Determine the (X, Y) coordinate at the center of the cell enclosing the given text.  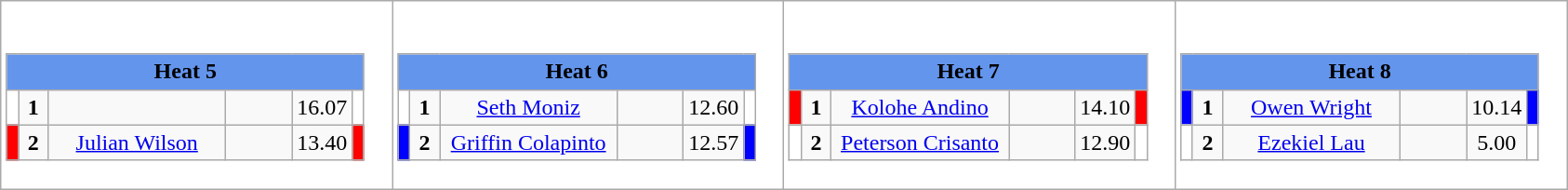
16.07 (322, 107)
5.00 (1497, 142)
Heat 6 (577, 72)
12.57 (714, 142)
Heat 5 1 16.07 2 Julian Wilson 13.40 (197, 95)
Kolohe Andino (921, 107)
Peterson Crisanto (921, 142)
Owen Wright (1311, 107)
Ezekiel Lau (1311, 142)
12.90 (1105, 142)
12.60 (714, 107)
Heat 8 1 Owen Wright 10.14 2 Ezekiel Lau 5.00 (1371, 95)
Heat 7 1 Kolohe Andino 14.10 2 Peterson Crisanto 12.90 (980, 95)
10.14 (1497, 107)
Julian Wilson (138, 142)
Heat 8 (1360, 72)
14.10 (1105, 107)
13.40 (322, 142)
Heat 7 (968, 72)
Heat 5 (185, 72)
Griffin Colapinto (528, 142)
Heat 6 1 Seth Moniz 12.60 2 Griffin Colapinto 12.57 (588, 95)
Seth Moniz (528, 107)
